Provide the (x, y) coordinate of the cell's center where the given text is located.  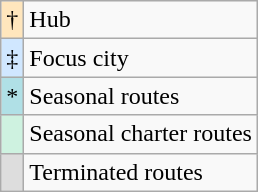
† (12, 20)
Terminated routes (141, 172)
Hub (141, 20)
‡ (12, 58)
* (12, 96)
Seasonal charter routes (141, 134)
Focus city (141, 58)
Seasonal routes (141, 96)
